Pinpoint the cell where the given text exists, returning its [x, y] midpoint coordinate. 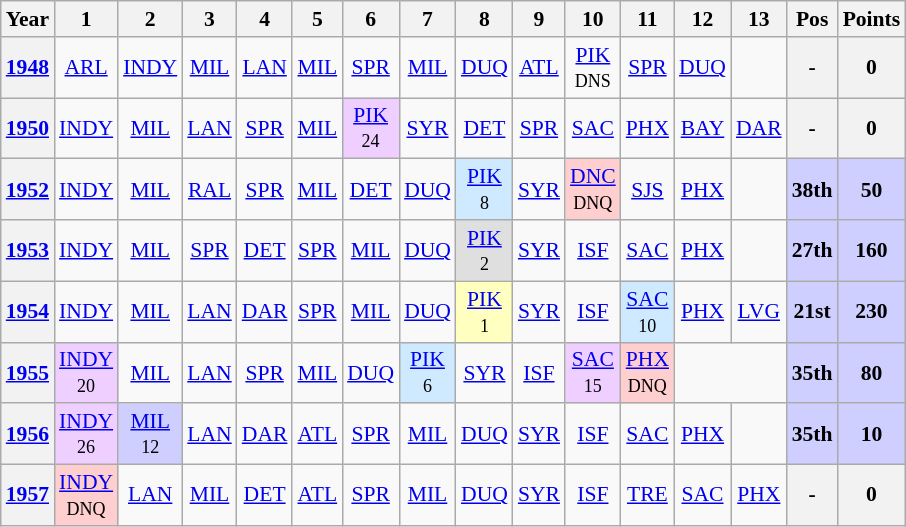
TRE [648, 496]
80 [872, 372]
1952 [28, 190]
BAY [702, 128]
PHXDNQ [648, 372]
1953 [28, 250]
Pos [812, 19]
160 [872, 250]
2 [150, 19]
1954 [28, 312]
1956 [28, 434]
INDY20 [86, 372]
SJS [648, 190]
INDYDNQ [86, 496]
INDY26 [86, 434]
Points [872, 19]
PIK1 [484, 312]
12 [702, 19]
ARL [86, 68]
50 [872, 190]
MIL12 [150, 434]
230 [872, 312]
Year [28, 19]
PIK2 [484, 250]
6 [370, 19]
38th [812, 190]
LVG [759, 312]
PIK8 [484, 190]
1 [86, 19]
5 [317, 19]
11 [648, 19]
RAL [209, 190]
DNCDNQ [593, 190]
PIK6 [428, 372]
PIKDNS [593, 68]
8 [484, 19]
13 [759, 19]
1957 [28, 496]
1955 [28, 372]
21st [812, 312]
PIK24 [370, 128]
3 [209, 19]
1948 [28, 68]
SAC15 [593, 372]
27th [812, 250]
9 [539, 19]
SAC10 [648, 312]
4 [265, 19]
1950 [28, 128]
7 [428, 19]
